Return the (X, Y) coordinate for the center point of the cell that contains the specified text.  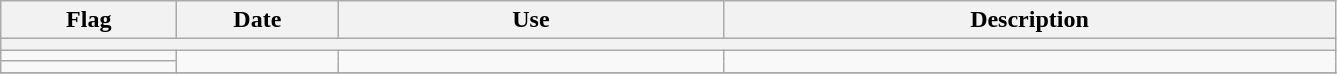
Description (1030, 20)
Flag (89, 20)
Use (531, 20)
Date (258, 20)
